Scan for the cell matching the given text and deliver its [X, Y] coordinate at center. 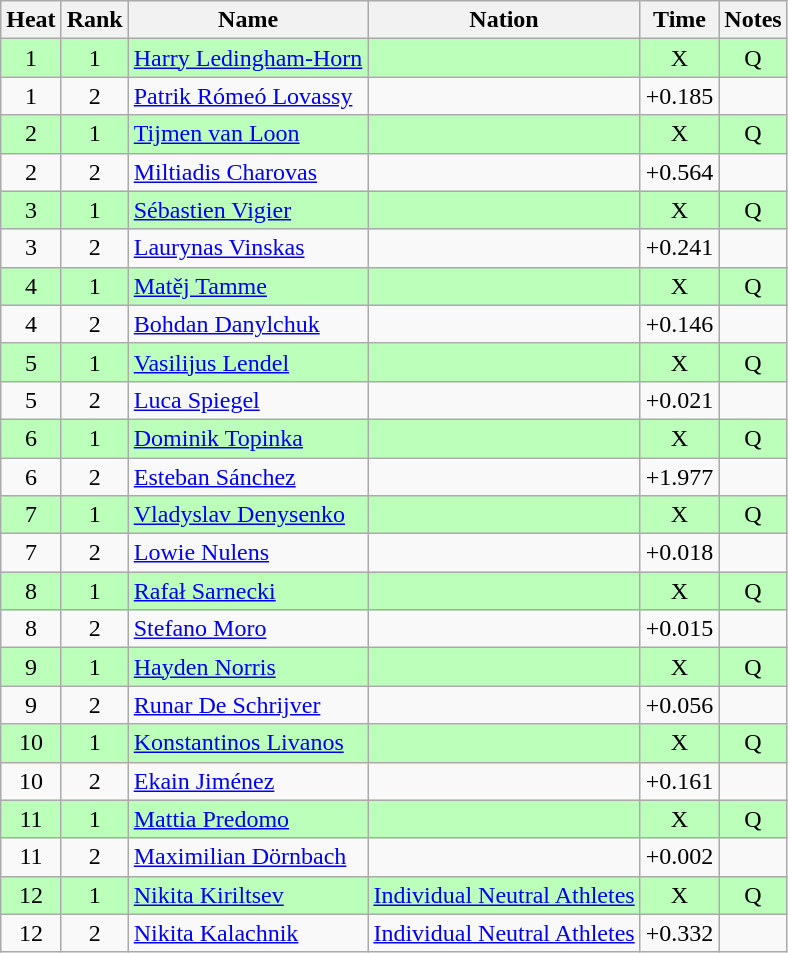
Sébastien Vigier [248, 210]
Harry Ledingham-Horn [248, 58]
+0.018 [680, 553]
Matěj Tamme [248, 286]
Esteban Sánchez [248, 477]
Ekain Jiménez [248, 781]
+0.332 [680, 933]
+0.146 [680, 324]
Vasilijus Lendel [248, 362]
Stefano Moro [248, 629]
+0.015 [680, 629]
Maximilian Dörnbach [248, 857]
+0.021 [680, 400]
Luca Spiegel [248, 400]
Vladyslav Denysenko [248, 515]
Nation [504, 20]
Dominik Topinka [248, 438]
Konstantinos Livanos [248, 743]
Miltiadis Charovas [248, 172]
Rafał Sarnecki [248, 591]
+1.977 [680, 477]
+0.002 [680, 857]
+0.161 [680, 781]
Hayden Norris [248, 667]
Lowie Nulens [248, 553]
Time [680, 20]
Patrik Rómeó Lovassy [248, 96]
Notes [753, 20]
Runar De Schrijver [248, 705]
Laurynas Vinskas [248, 248]
+0.056 [680, 705]
Nikita Kalachnik [248, 933]
+0.241 [680, 248]
+0.564 [680, 172]
Tijmen van Loon [248, 134]
Name [248, 20]
Rank [94, 20]
Bohdan Danylchuk [248, 324]
Nikita Kiriltsev [248, 895]
Heat [31, 20]
Mattia Predomo [248, 819]
+0.185 [680, 96]
